Scan for the cell matching the given text and deliver its [X, Y] coordinate at center. 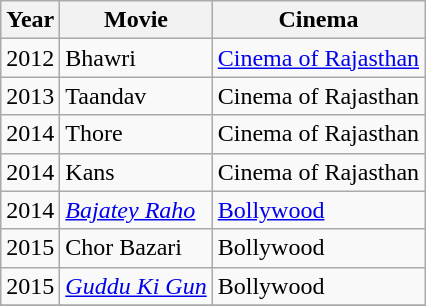
Bhawri [136, 58]
Kans [136, 172]
Movie [136, 20]
Bajatey Raho [136, 210]
Thore [136, 134]
Guddu Ki Gun [136, 286]
2013 [30, 96]
Year [30, 20]
2012 [30, 58]
Chor Bazari [136, 248]
Cinema [318, 20]
Taandav [136, 96]
